Identify which cell holds the provided text, then report its (X, Y) central coordinate. 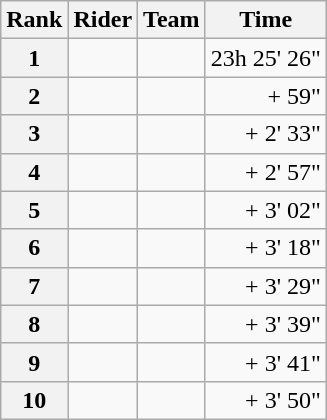
Time (266, 20)
7 (34, 286)
23h 25' 26" (266, 58)
+ 2' 33" (266, 134)
+ 3' 41" (266, 362)
4 (34, 172)
2 (34, 96)
+ 3' 18" (266, 248)
+ 2' 57" (266, 172)
3 (34, 134)
Rank (34, 20)
+ 3' 50" (266, 400)
Rider (103, 20)
6 (34, 248)
5 (34, 210)
+ 3' 02" (266, 210)
+ 3' 39" (266, 324)
10 (34, 400)
+ 3' 29" (266, 286)
+ 59" (266, 96)
8 (34, 324)
Team (172, 20)
1 (34, 58)
9 (34, 362)
